Return [x, y] of the center of cell containing provided text 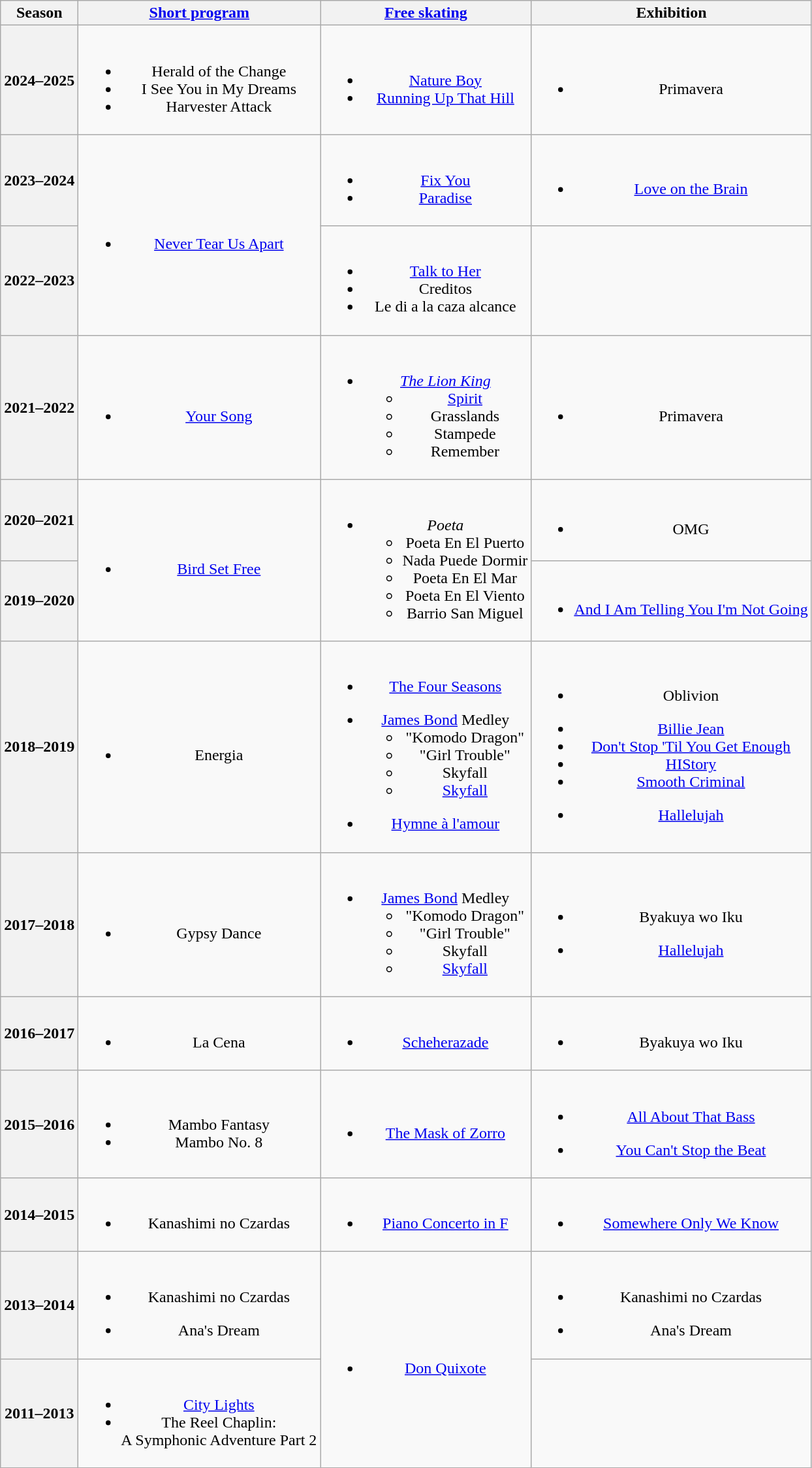
Nature Boy Running Up That Hill [426, 80]
City LightsThe Reel Chaplin: A Symphonic Adventure Part 2 [200, 1413]
Kanashimi no CzardasAna's Dream [671, 1305]
James Bond Medley"Komodo Dragon""Girl Trouble"SkyfallSkyfall [426, 925]
Mambo Fantasy Mambo No. 8 [200, 1124]
La Cena [200, 1033]
2018–2019 [39, 747]
All About That Bass You Can't Stop the Beat [671, 1124]
Bird Set Free [200, 560]
OMG [671, 520]
Exhibition [671, 13]
2023–2024 [39, 180]
Fix YouParadise [426, 180]
Kanashimi no Czardas Ana's Dream [200, 1305]
Season [39, 13]
Scheherazade [426, 1033]
Herald of the ChangeI See You in My DreamsHarvester Attack [200, 80]
Somewhere Only We Know [671, 1215]
2024–2025 [39, 80]
Kanashimi no Czardas [200, 1215]
Don Quixote [426, 1360]
2015–2016 [39, 1124]
Free skating [426, 13]
2017–2018 [39, 925]
The Mask of Zorro [426, 1124]
2021–2022 [39, 407]
2020–2021 [39, 520]
OblivionBillie JeanDon't Stop 'Til You Get EnoughHIStorySmooth Criminal Hallelujah [671, 747]
Never Tear Us Apart [200, 235]
And I Am Telling You I'm Not Going [671, 601]
Love on the Brain [671, 180]
Your Song [200, 407]
2016–2017 [39, 1033]
The Four SeasonsJames Bond Medley"Komodo Dragon""Girl Trouble"SkyfallSkyfallHymne à l'amour [426, 747]
2019–2020 [39, 601]
Talk to HerCreditosLe di a la caza alcance [426, 281]
2013–2014 [39, 1305]
Energia [200, 747]
2011–2013 [39, 1413]
2022–2023 [39, 281]
Gypsy Dance [200, 925]
Short program [200, 13]
Piano Concerto in F [426, 1215]
PoetaPoeta En El PuertoNada Puede DormirPoeta En El MarPoeta En El VientoBarrio San Miguel [426, 560]
Byakuya wo Iku [671, 1033]
Byakuya wo Iku Hallelujah [671, 925]
2014–2015 [39, 1215]
The Lion KingSpiritGrasslandsStampedeRemember [426, 407]
